For the text-containing cell, return its midpoint in [x, y] coordinate format. 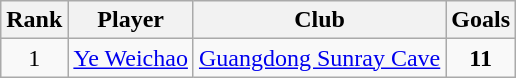
Goals [481, 20]
Club [319, 20]
Player [131, 20]
11 [481, 58]
1 [34, 58]
Guangdong Sunray Cave [319, 58]
Rank [34, 20]
Ye Weichao [131, 58]
